Pinpoint the cell where the given text exists, returning its [x, y] midpoint coordinate. 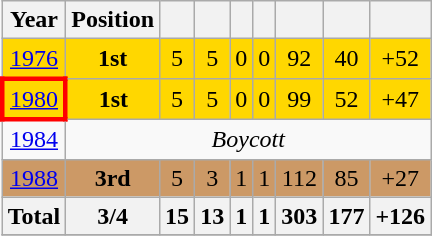
40 [346, 59]
15 [178, 216]
99 [300, 98]
+52 [400, 59]
92 [300, 59]
13 [212, 216]
3rd [113, 178]
303 [300, 216]
+126 [400, 216]
112 [300, 178]
+47 [400, 98]
1988 [34, 178]
1980 [34, 98]
Position [113, 20]
3 [212, 178]
85 [346, 178]
Year [34, 20]
52 [346, 98]
3/4 [113, 216]
1984 [34, 139]
+27 [400, 178]
Total [34, 216]
177 [346, 216]
1976 [34, 59]
Boycott [248, 139]
